For the text-containing cell, return its midpoint in (X, Y) coordinate format. 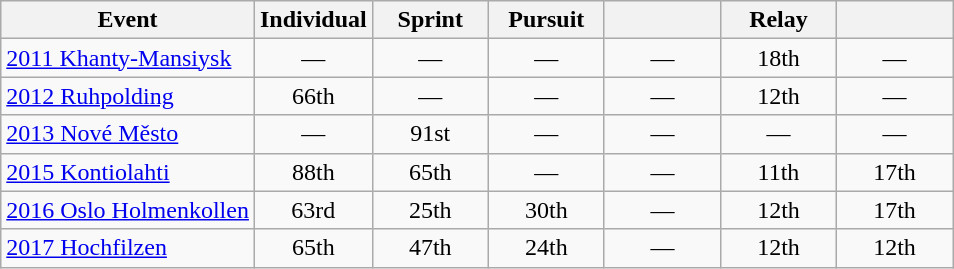
2016 Oslo Holmenkollen (128, 210)
66th (313, 96)
Pursuit (546, 20)
11th (778, 172)
25th (430, 210)
Individual (313, 20)
91st (430, 134)
2013 Nové Město (128, 134)
24th (546, 248)
Event (128, 20)
Sprint (430, 20)
2015 Kontiolahti (128, 172)
18th (778, 58)
2017 Hochfilzen (128, 248)
88th (313, 172)
Relay (778, 20)
2012 Ruhpolding (128, 96)
2011 Khanty-Mansiysk (128, 58)
47th (430, 248)
63rd (313, 210)
30th (546, 210)
